Find where the given text appears and provide that cell's center as [X, Y] coordinate. 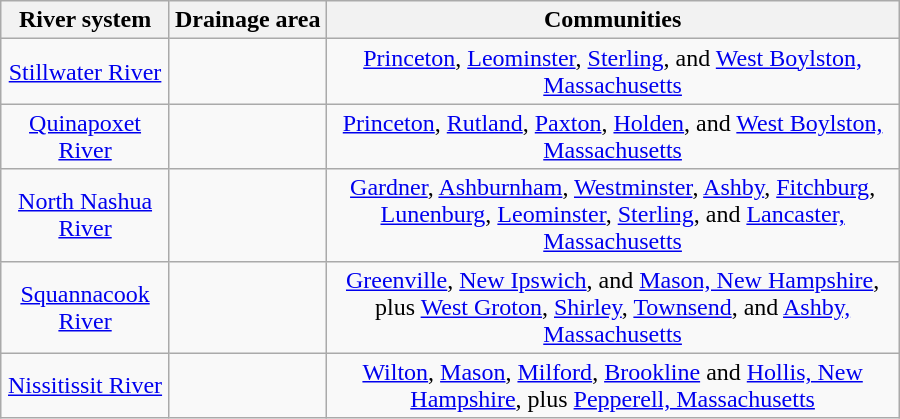
Communities [612, 20]
Gardner, Ashburnham, Westminster, Ashby, Fitchburg, Lunenburg, Leominster, Sterling, and Lancaster, Massachusetts [612, 215]
Quinapoxet River [86, 136]
Princeton, Rutland, Paxton, Holden, and West Boylston, Massachusetts [612, 136]
Drainage area [248, 20]
Stillwater River [86, 72]
River system [86, 20]
Wilton, Mason, Milford, Brookline and Hollis, New Hampshire, plus Pepperell, Massachusetts [612, 386]
North Nashua River [86, 215]
Greenville, New Ipswich, and Mason, New Hampshire, plus West Groton, Shirley, Townsend, and Ashby, Massachusetts [612, 307]
Princeton, Leominster, Sterling, and West Boylston, Massachusetts [612, 72]
Squannacook River [86, 307]
Nissitissit River [86, 386]
